Find where the given text appears and provide that cell's center as [X, Y] coordinate. 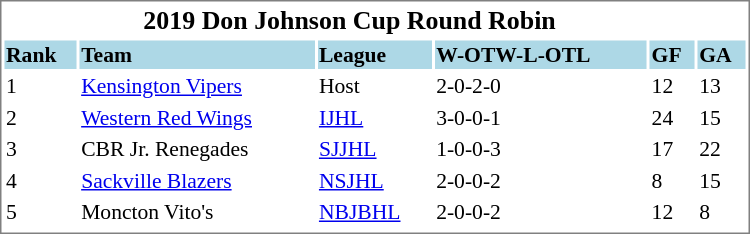
13 [722, 86]
Host [374, 86]
Kensington Vipers [198, 86]
SJJHL [374, 149]
2-0-2-0 [541, 86]
24 [672, 118]
1-0-0-3 [541, 149]
W-OTW-L-OTL [541, 54]
GF [672, 54]
17 [672, 149]
IJHL [374, 118]
3-0-0-1 [541, 118]
GA [722, 54]
2019 Don Johnson Cup Round Robin [349, 20]
4 [40, 180]
CBR Jr. Renegades [198, 149]
Moncton Vito's [198, 212]
5 [40, 212]
Team [198, 54]
2 [40, 118]
NBJBHL [374, 212]
3 [40, 149]
1 [40, 86]
NSJHL [374, 180]
Western Red Wings [198, 118]
League [374, 54]
Sackville Blazers [198, 180]
22 [722, 149]
Rank [40, 54]
